Find where the given text appears and provide that cell's center as (X, Y) coordinate. 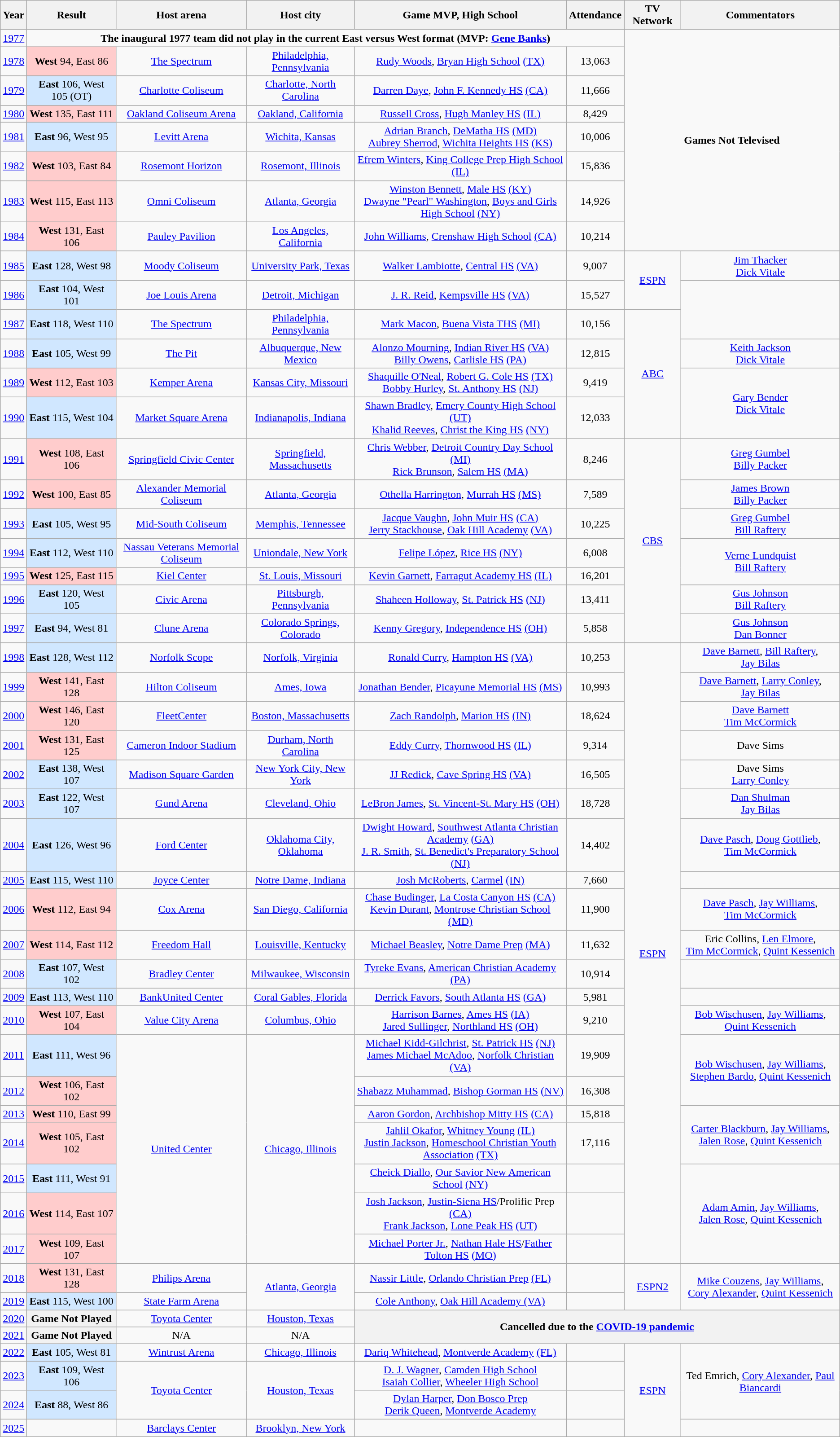
Host arena (181, 15)
1986 (13, 294)
Los Angeles, California (301, 236)
Pittsburgh, Pennsylvania (301, 599)
2015 (13, 1178)
2013 (13, 1114)
Dave Sims Larry Conley (761, 774)
13,063 (595, 61)
Ted Emrich, Cory Alexander, Paul Biancardi (761, 1382)
2011 (13, 1055)
16,201 (595, 576)
Wichita, Kansas (301, 136)
Greg Gumbel Bill Raftery (761, 523)
West 141, East 128 (72, 687)
1989 (13, 382)
Gary Bender Dick Vitale (761, 403)
Attendance (595, 15)
West 105, East 102 (72, 1143)
1990 (13, 418)
Josh Jackson, Justin-Siena HS/Prolific Prep (CA) Frank Jackson, Lone Peak HS (UT) (460, 1213)
Kemper Arena (181, 382)
1978 (13, 61)
2022 (13, 1353)
Moody Coliseum (181, 266)
East 126, West 96 (72, 845)
1982 (13, 166)
1981 (13, 136)
16,308 (595, 1091)
Othella Harrington, Murrah HS (MS) (460, 495)
1996 (13, 599)
West 107, East 104 (72, 1020)
Year (13, 15)
1985 (13, 266)
7,660 (595, 880)
Gus Johnson Bill Raftery (761, 599)
Levitt Arena (181, 136)
18,624 (595, 716)
15,836 (595, 166)
Chase Budinger, La Costa Canyon HS (CA) Kevin Durant, Montrose Christian School (MD) (460, 910)
1979 (13, 91)
5,858 (595, 628)
East 107, West 102 (72, 974)
15,527 (595, 294)
West 131, East 128 (72, 1278)
Kenny Gregory, Independence HS (OH) (460, 628)
Albuquerque, New Mexico (301, 353)
The inaugural 1977 team did not play in the current East versus West format (MVP: Gene Banks) (326, 38)
Cox Arena (181, 910)
Jim Thacker Dick Vitale (761, 266)
East 111, West 91 (72, 1178)
1984 (13, 236)
East 111, West 96 (72, 1055)
Game MVP, High School (460, 15)
2008 (13, 974)
Ames, Iowa (301, 687)
2010 (13, 1020)
Springfield Civic Center (181, 459)
Value City Arena (181, 1020)
1980 (13, 114)
Shaquille O'Neal, Robert G. Cole HS (TX) Bobby Hurley, St. Anthony HS (NJ) (460, 382)
Kansas City, Missouri (301, 382)
State Farm Arena (181, 1301)
Mid-South Coliseum (181, 523)
1999 (13, 687)
Walker Lambiotte, Central HS (VA) (460, 266)
1994 (13, 553)
16,505 (595, 774)
West 131, East 106 (72, 236)
14,402 (595, 845)
1983 (13, 201)
West 108, East 106 (72, 459)
2025 (13, 1428)
Harrison Barnes, Ames HS (IA) Jared Sullinger, Northland HS (OH) (460, 1020)
Indianapolis, Indiana (301, 418)
San Diego, California (301, 910)
18,728 (595, 804)
Dariq Whitehead, Montverde Academy (FL) (460, 1353)
Greg Gumbel Billy Packer (761, 459)
2007 (13, 945)
Tyreke Evans, American Christian Academy (PA) (460, 974)
West 125, East 115 (72, 576)
West 109, East 107 (72, 1249)
Result (72, 15)
2014 (13, 1143)
19,909 (595, 1055)
Civic Arena (181, 599)
Darren Daye, John F. Kennedy HS (CA) (460, 91)
Madison Square Garden (181, 774)
East 115, West 110 (72, 880)
West 135, East 111 (72, 114)
Joyce Center (181, 880)
2001 (13, 745)
Dave Pasch, Doug Gottlieb, Tim McCormick (761, 845)
9,419 (595, 382)
East 128, West 98 (72, 266)
Shaheen Holloway, St. Patrick HS (NJ) (460, 599)
2016 (13, 1213)
East 122, West 107 (72, 804)
East 88, West 86 (72, 1405)
10,253 (595, 657)
New York City, New York (301, 774)
CBS (652, 541)
Shabazz Muhammad, Bishop Gorman HS (NV) (460, 1091)
Oklahoma City, Oklahoma (301, 845)
East 104, West 101 (72, 294)
East 105, West 95 (72, 523)
1998 (13, 657)
West 112, East 103 (72, 382)
Omni Coliseum (181, 201)
Charlotte, North Carolina (301, 91)
Gund Arena (181, 804)
East 105, West 81 (72, 1353)
1987 (13, 324)
J. R. Reid, Kempsville HS (VA) (460, 294)
10,225 (595, 523)
West 114, East 107 (72, 1213)
Verne Lundquist Bill Raftery (761, 561)
JJ Redick, Cave Spring HS (VA) (460, 774)
Josh McRoberts, Carmel (IN) (460, 880)
Jacque Vaughn, John Muir HS (CA) Jerry Stackhouse, Oak Hill Academy (VA) (460, 523)
1992 (13, 495)
West 100, East 85 (72, 495)
LeBron James, St. Vincent-St. Mary HS (OH) (460, 804)
2006 (13, 910)
1977 (13, 38)
Mike Couzens, Jay Williams, Cory Alexander, Quint Kessenich (761, 1287)
Rudy Woods, Bryan High School (TX) (460, 61)
Rosemont Horizon (181, 166)
Oakland Coliseum Arena (181, 114)
Nassau Veterans Memorial Coliseum (181, 553)
Keith Jackson Dick Vitale (761, 353)
2020 (13, 1318)
Carter Blackburn, Jay Williams, Jalen Rose, Quint Kessenich (761, 1134)
Russell Cross, Hugh Manley HS (IL) (460, 114)
ABC (652, 374)
Dwight Howard, Southwest Atlanta Christian Academy (GA) J. R. Smith, St. Benedict's Preparatory School (NJ) (460, 845)
East 94, West 81 (72, 628)
10,006 (595, 136)
University Park, Texas (301, 266)
Barclays Center (181, 1428)
7,589 (595, 495)
2024 (13, 1405)
2019 (13, 1301)
Louisville, Kentucky (301, 945)
FleetCenter (181, 716)
Cheick Diallo, Our Savior New American School (NY) (460, 1178)
Dan Shulman Jay Bilas (761, 804)
Michael Porter Jr., Nathan Hale HS/Father Tolton HS (MO) (460, 1249)
10,156 (595, 324)
Ford Center (181, 845)
The Pit (181, 353)
8,246 (595, 459)
Jonathan Bender, Picayune Memorial HS (MS) (460, 687)
Gus Johnson Dan Bonner (761, 628)
17,116 (595, 1143)
2017 (13, 1249)
Freedom Hall (181, 945)
Felipe López, Rice HS (NY) (460, 553)
West 94, East 86 (72, 61)
Pauley Pavilion (181, 236)
2009 (13, 997)
Bob Wischusen, Jay Williams, Quint Kessenich (761, 1020)
11,632 (595, 945)
Mark Macon, Buena Vista THS (MI) (460, 324)
2003 (13, 804)
Adrian Branch, DeMatha HS (MD) Aubrey Sherrod, Wichita Heights HS (KS) (460, 136)
East 115, West 104 (72, 418)
10,914 (595, 974)
Commentators (761, 15)
10,993 (595, 687)
2021 (13, 1336)
Aaron Gordon, Archbishop Mitty HS (CA) (460, 1114)
Nassir Little, Orlando Christian Prep (FL) (460, 1278)
Bradley Center (181, 974)
Colorado Springs, Colorado (301, 628)
Games Not Televised (732, 141)
Michael Beasley, Notre Dame Prep (MA) (460, 945)
East 106, West 105 (OT) (72, 91)
2000 (13, 716)
Eddy Curry, Thornwood HS (IL) (460, 745)
Dave Sims (761, 745)
United Center (181, 1149)
James Brown Billy Packer (761, 495)
1997 (13, 628)
2005 (13, 880)
Michael Kidd-Gilchrist, St. Patrick HS (NJ) James Michael McAdoo, Norfolk Christian (VA) (460, 1055)
Dave Pasch, Jay Williams, Tim McCormick (761, 910)
John Williams, Crenshaw High School (CA) (460, 236)
2018 (13, 1278)
Norfolk Scope (181, 657)
East 118, West 110 (72, 324)
2004 (13, 845)
East 115, West 100 (72, 1301)
Coral Gables, Florida (301, 997)
2023 (13, 1375)
14,926 (595, 201)
Cleveland, Ohio (301, 804)
5,981 (595, 997)
Charlotte Coliseum (181, 91)
East 138, West 107 (72, 774)
Dave Barnett, Larry Conley, Jay Bilas (761, 687)
Detroit, Michigan (301, 294)
East 109, West 106 (72, 1375)
West 106, East 102 (72, 1091)
2002 (13, 774)
Kiel Center (181, 576)
10,214 (595, 236)
Norfolk, Virginia (301, 657)
Kevin Garnett, Farragut Academy HS (IL) (460, 576)
Efrem Winters, King College Prep High School (IL) (460, 166)
Adam Amin, Jay Williams, Jalen Rose, Quint Kessenich (761, 1213)
Milwaukee, Wisconsin (301, 974)
East 105, West 99 (72, 353)
12,815 (595, 353)
Memphis, Tennessee (301, 523)
1993 (13, 523)
13,411 (595, 599)
East 112, West 110 (72, 553)
Joe Louis Arena (181, 294)
West 112, East 94 (72, 910)
Clune Arena (181, 628)
2012 (13, 1091)
Jahlil Okafor, Whitney Young (IL) Justin Jackson, Homeschool Christian Youth Association (TX) (460, 1143)
Philips Arena (181, 1278)
BankUnited Center (181, 997)
Dave Barnett Tim McCormick (761, 716)
Rosemont, Illinois (301, 166)
6,008 (595, 553)
West 103, East 84 (72, 166)
West 110, East 99 (72, 1114)
Cole Anthony, Oak Hill Academy (VA) (460, 1301)
D. J. Wagner, Camden High SchoolIsaiah Collier, Wheeler High School (460, 1375)
Host city (301, 15)
Cameron Indoor Stadium (181, 745)
West 131, East 125 (72, 745)
9,007 (595, 266)
Uniondale, New York (301, 553)
Springfield, Massachusetts (301, 459)
Alonzo Mourning, Indian River HS (VA) Billy Owens, Carlisle HS (PA) (460, 353)
Zach Randolph, Marion HS (IN) (460, 716)
Derrick Favors, South Atlanta HS (GA) (460, 997)
West 115, East 113 (72, 201)
Wintrust Arena (181, 1353)
Shawn Bradley, Emery County High School (UT) Khalid Reeves, Christ the King HS (NY) (460, 418)
ESPN2 (652, 1287)
East 96, West 95 (72, 136)
East 113, West 110 (72, 997)
East 120, West 105 (72, 599)
TV Network (652, 15)
1988 (13, 353)
Hilton Coliseum (181, 687)
Chris Webber, Detroit Country Day School (MI) Rick Brunson, Salem HS (MA) (460, 459)
West 146, East 120 (72, 716)
Market Square Arena (181, 418)
Winston Bennett, Male HS (KY) Dwayne "Pearl" Washington, Boys and Girls High School (NY) (460, 201)
Alexander Memorial Coliseum (181, 495)
Oakland, California (301, 114)
Eric Collins, Len Elmore, Tim McCormick, Quint Kessenich (761, 945)
9,314 (595, 745)
Notre Dame, Indiana (301, 880)
Brooklyn, New York (301, 1428)
Bob Wischusen, Jay Williams, Stephen Bardo, Quint Kessenich (761, 1070)
15,818 (595, 1114)
St. Louis, Missouri (301, 576)
East 128, West 112 (72, 657)
Durham, North Carolina (301, 745)
Boston, Massachusetts (301, 716)
9,210 (595, 1020)
12,033 (595, 418)
West 114, East 112 (72, 945)
Cancelled due to the COVID-19 pandemic (597, 1327)
8,429 (595, 114)
1991 (13, 459)
11,900 (595, 910)
1995 (13, 576)
Dylan Harper, Don Bosco PrepDerik Queen, Montverde Academy (460, 1405)
Columbus, Ohio (301, 1020)
11,666 (595, 91)
Ronald Curry, Hampton HS (VA) (460, 657)
Dave Barnett, Bill Raftery, Jay Bilas (761, 657)
